For the text-containing cell, return its midpoint in (x, y) coordinate format. 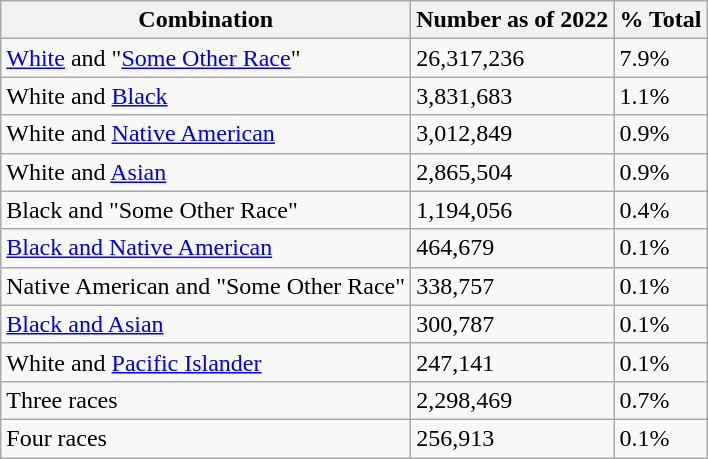
1,194,056 (512, 210)
Native American and "Some Other Race" (206, 286)
Three races (206, 400)
White and Pacific Islander (206, 362)
256,913 (512, 438)
247,141 (512, 362)
338,757 (512, 286)
Four races (206, 438)
White and Black (206, 96)
Black and "Some Other Race" (206, 210)
% Total (660, 20)
0.7% (660, 400)
464,679 (512, 248)
7.9% (660, 58)
3,012,849 (512, 134)
300,787 (512, 324)
0.4% (660, 210)
2,865,504 (512, 172)
Black and Native American (206, 248)
2,298,469 (512, 400)
Number as of 2022 (512, 20)
3,831,683 (512, 96)
White and Asian (206, 172)
1.1% (660, 96)
White and "Some Other Race" (206, 58)
White and Native American (206, 134)
Combination (206, 20)
26,317,236 (512, 58)
Black and Asian (206, 324)
